Identify which cell holds the provided text, then report its [X, Y] central coordinate. 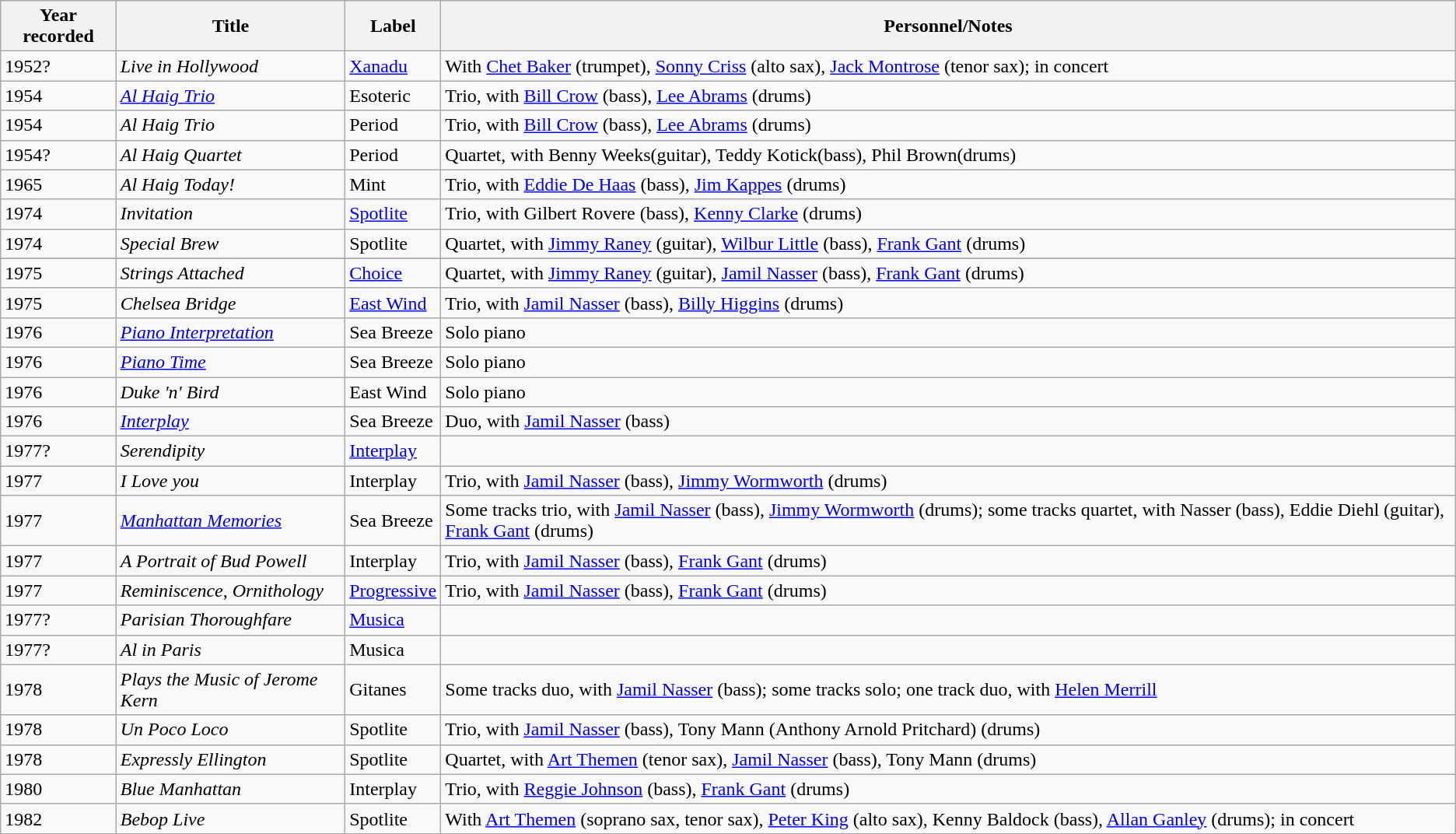
Quartet, with Jimmy Raney (guitar), Wilbur Little (bass), Frank Gant (drums) [948, 244]
Title [230, 26]
Progressive [394, 590]
Trio, with Eddie De Haas (bass), Jim Kappes (drums) [948, 184]
Gitanes [394, 689]
Piano Time [230, 362]
Serendipity [230, 451]
Invitation [230, 214]
Trio, with Jamil Nasser (bass), Tony Mann (Anthony Arnold Pritchard) (drums) [948, 730]
Trio, with Gilbert Rovere (bass), Kenny Clarke (drums) [948, 214]
Expressly Ellington [230, 759]
Esoteric [394, 96]
Bebop Live [230, 818]
Al Haig Quartet [230, 155]
1980 [58, 789]
Mint [394, 184]
Blue Manhattan [230, 789]
1965 [58, 184]
Plays the Music of Jerome Kern [230, 689]
Manhattan Memories [230, 521]
Label [394, 26]
Trio, with Reggie Johnson (bass), Frank Gant (drums) [948, 789]
1952? [58, 66]
1982 [58, 818]
Year recorded [58, 26]
Xanadu [394, 66]
Al in Paris [230, 650]
Some tracks duo, with Jamil Nasser (bass); some tracks solo; one track duo, with Helen Merrill [948, 689]
Quartet, with Art Themen (tenor sax), Jamil Nasser (bass), Tony Mann (drums) [948, 759]
1954? [58, 155]
A Portrait of Bud Powell [230, 561]
I Love you [230, 481]
Un Poco Loco [230, 730]
Strings Attached [230, 273]
Trio, with Jamil Nasser (bass), Billy Higgins (drums) [948, 303]
Trio, with Jamil Nasser (bass), Jimmy Wormworth (drums) [948, 481]
Special Brew [230, 244]
Al Haig Today! [230, 184]
Chelsea Bridge [230, 303]
Quartet, with Benny Weeks(guitar), Teddy Kotick(bass), Phil Brown(drums) [948, 155]
Personnel/Notes [948, 26]
Quartet, with Jimmy Raney (guitar), Jamil Nasser (bass), Frank Gant (drums) [948, 273]
Duo, with Jamil Nasser (bass) [948, 422]
Parisian Thoroughfare [230, 620]
Choice [394, 273]
Reminiscence, Ornithology [230, 590]
Piano Interpretation [230, 332]
Duke 'n' Bird [230, 391]
With Art Themen (soprano sax, tenor sax), Peter King (alto sax), Kenny Baldock (bass), Allan Ganley (drums); in concert [948, 818]
Live in Hollywood [230, 66]
With Chet Baker (trumpet), Sonny Criss (alto sax), Jack Montrose (tenor sax); in concert [948, 66]
